Detect which cell encompasses the target text, then output its [X, Y] center coordinate. 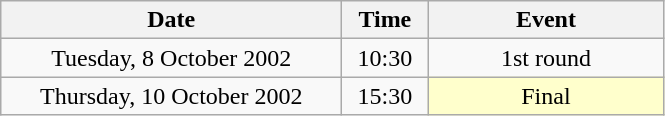
15:30 [385, 96]
Time [385, 20]
Thursday, 10 October 2002 [172, 96]
Date [172, 20]
1st round [546, 58]
Final [546, 96]
Event [546, 20]
10:30 [385, 58]
Tuesday, 8 October 2002 [172, 58]
